Search for the cell housing the specified text and yield its (x, y) center coordinate. 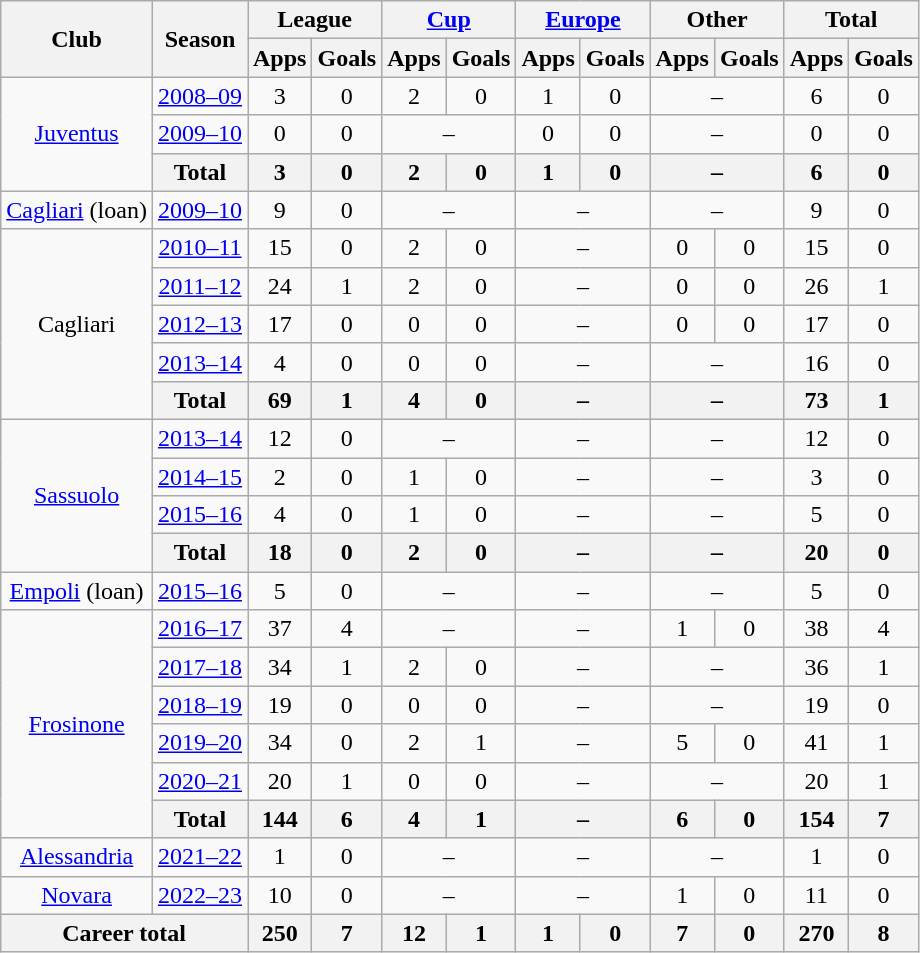
41 (816, 743)
38 (816, 629)
154 (816, 819)
11 (816, 895)
Sassuolo (77, 495)
2021–22 (200, 857)
18 (280, 553)
2011–12 (200, 286)
Novara (77, 895)
Europe (583, 20)
Empoli (loan) (77, 591)
Other (717, 20)
26 (816, 286)
10 (280, 895)
24 (280, 286)
69 (280, 400)
Season (200, 39)
Cagliari (77, 324)
37 (280, 629)
250 (280, 933)
2016–17 (200, 629)
16 (816, 362)
Cup (449, 20)
2017–18 (200, 667)
Club (77, 39)
Cagliari (loan) (77, 210)
73 (816, 400)
2008–09 (200, 96)
Career total (124, 933)
2012–13 (200, 324)
2022–23 (200, 895)
270 (816, 933)
2019–20 (200, 743)
2010–11 (200, 248)
36 (816, 667)
2018–19 (200, 705)
2014–15 (200, 477)
League (315, 20)
Juventus (77, 134)
2020–21 (200, 781)
Frosinone (77, 724)
Alessandria (77, 857)
144 (280, 819)
8 (884, 933)
